Output the (X, Y) coordinate of the center of the cell containing the given text.  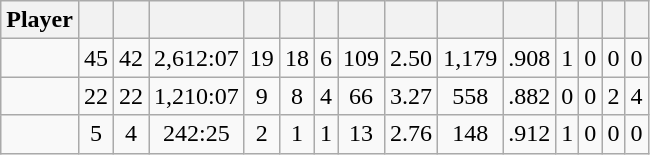
8 (296, 96)
5 (96, 134)
18 (296, 58)
9 (262, 96)
.908 (530, 58)
66 (362, 96)
Player (40, 20)
13 (362, 134)
558 (470, 96)
109 (362, 58)
42 (132, 58)
2,612:07 (197, 58)
242:25 (197, 134)
2.76 (412, 134)
1,210:07 (197, 96)
19 (262, 58)
6 (326, 58)
3.27 (412, 96)
.882 (530, 96)
.912 (530, 134)
2.50 (412, 58)
1,179 (470, 58)
45 (96, 58)
148 (470, 134)
